Identify which cell holds the provided text, then report its (X, Y) central coordinate. 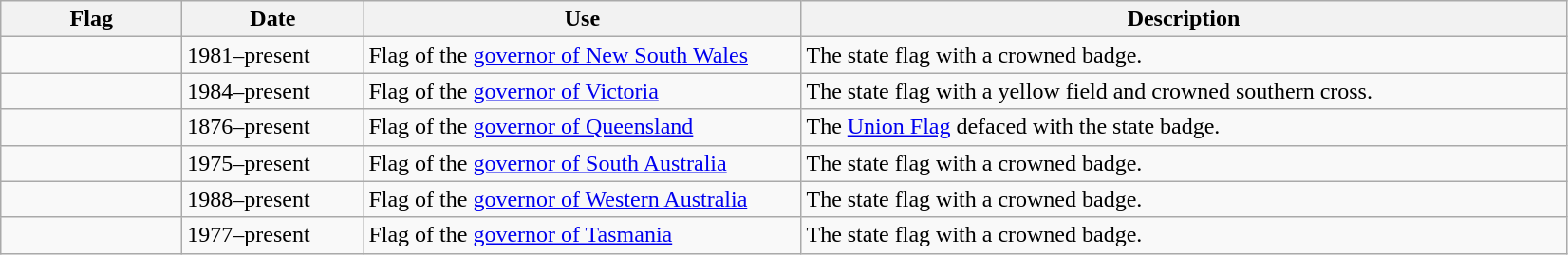
Flag of the governor of Tasmania (583, 235)
1876–present (273, 127)
Flag of the governor of New South Wales (583, 55)
Flag of the governor of South Australia (583, 163)
The state flag with a yellow field and crowned southern cross. (1184, 91)
Use (583, 19)
Flag of the governor of Queensland (583, 127)
Flag of the governor of Victoria (583, 91)
Date (273, 19)
1981–present (273, 55)
Flag of the governor of Western Australia (583, 199)
Flag (91, 19)
1977–present (273, 235)
Description (1184, 19)
1975–present (273, 163)
1988–present (273, 199)
1984–present (273, 91)
The Union Flag defaced with the state badge. (1184, 127)
